Find where the given text appears and provide that cell's center as [x, y] coordinate. 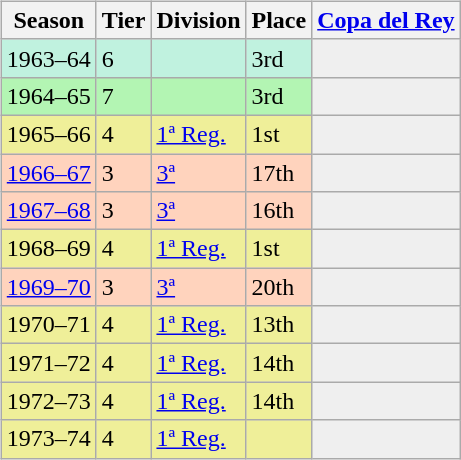
6 [124, 58]
1965–66 [48, 134]
20th [279, 287]
1970–71 [48, 325]
1971–72 [48, 363]
Tier [124, 20]
1968–69 [48, 249]
16th [279, 211]
17th [279, 173]
Copa del Rey [386, 20]
1966–67 [48, 173]
1972–73 [48, 401]
7 [124, 96]
13th [279, 325]
Division [198, 20]
Place [279, 20]
1964–65 [48, 96]
1963–64 [48, 58]
1967–68 [48, 211]
Season [48, 20]
1973–74 [48, 439]
1969–70 [48, 287]
